From the cell containing the given text, extract its center point as (X, Y) coordinate. 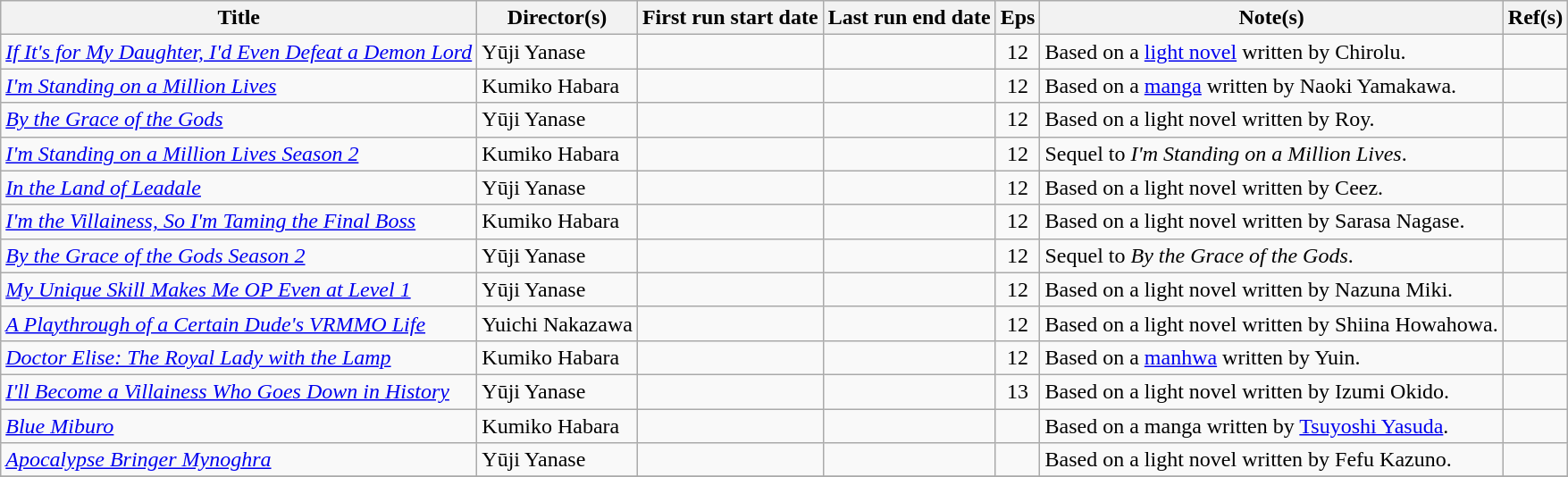
Based on a manhwa written by Yuin. (1271, 357)
Based on a light novel written by Chirolu. (1271, 52)
Blue Miburo (239, 426)
Apocalypse Bringer Mynoghra (239, 460)
I'm Standing on a Million Lives (239, 86)
Last run end date (910, 18)
If It's for My Daughter, I'd Even Defeat a Demon Lord (239, 52)
Based on a light novel written by Shiina Howahowa. (1271, 323)
Based on a manga written by Naoki Yamakawa. (1271, 86)
Eps (1018, 18)
Director(s) (558, 18)
Based on a light novel written by Sarasa Nagase. (1271, 222)
Based on a light novel written by Ceez. (1271, 188)
Yuichi Nakazawa (558, 323)
Doctor Elise: The Royal Lady with the Lamp (239, 357)
In the Land of Leadale (239, 188)
By the Grace of the Gods Season 2 (239, 255)
Sequel to By the Grace of the Gods. (1271, 255)
By the Grace of the Gods (239, 120)
I'm Standing on a Million Lives Season 2 (239, 154)
Note(s) (1271, 18)
Based on a light novel written by Nazuna Miki. (1271, 289)
A Playthrough of a Certain Dude's VRMMO Life (239, 323)
Based on a light novel written by Fefu Kazuno. (1271, 460)
My Unique Skill Makes Me OP Even at Level 1 (239, 289)
I'll Become a Villainess Who Goes Down in History (239, 391)
13 (1018, 391)
Based on a light novel written by Izumi Okido. (1271, 391)
Title (239, 18)
Sequel to I'm Standing on a Million Lives. (1271, 154)
I'm the Villainess, So I'm Taming the Final Boss (239, 222)
Ref(s) (1535, 18)
First run start date (730, 18)
Based on a manga written by Tsuyoshi Yasuda. (1271, 426)
Based on a light novel written by Roy. (1271, 120)
